Provide the (X, Y) coordinate of the cell's center where the given text is located.  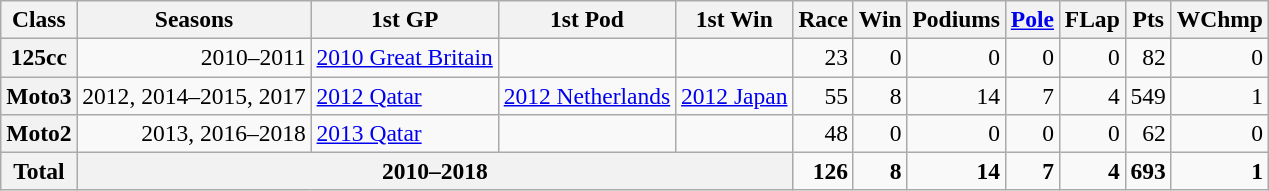
55 (823, 95)
82 (1148, 57)
2010–2018 (435, 171)
48 (823, 133)
Moto3 (39, 95)
693 (1148, 171)
549 (1148, 95)
1st Pod (586, 19)
Total (39, 171)
126 (823, 171)
2010–2011 (194, 57)
Pole (1032, 19)
2012 Japan (734, 95)
Pts (1148, 19)
Win (880, 19)
62 (1148, 133)
2012 Qatar (404, 95)
2013, 2016–2018 (194, 133)
Race (823, 19)
FLap (1092, 19)
2013 Qatar (404, 133)
Podiums (956, 19)
125cc (39, 57)
Class (39, 19)
Moto2 (39, 133)
23 (823, 57)
2010 Great Britain (404, 57)
1st GP (404, 19)
WChmp (1220, 19)
Seasons (194, 19)
1st Win (734, 19)
2012 Netherlands (586, 95)
2012, 2014–2015, 2017 (194, 95)
